Output the (X, Y) coordinate of the center of the cell containing the given text.  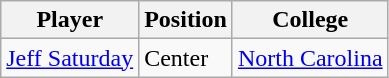
Center (186, 58)
Jeff Saturday (70, 58)
Player (70, 20)
College (310, 20)
North Carolina (310, 58)
Position (186, 20)
